For the text-containing cell, return its midpoint in [x, y] coordinate format. 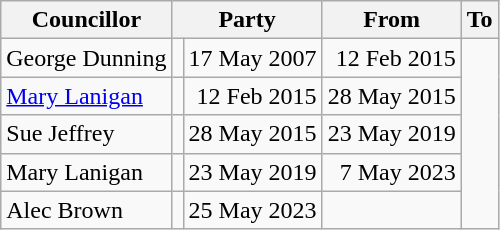
17 May 2007 [252, 58]
George Dunning [86, 58]
25 May 2023 [252, 210]
Sue Jeffrey [86, 134]
To [480, 20]
From [392, 20]
Councillor [86, 20]
7 May 2023 [392, 172]
Party [247, 20]
Alec Brown [86, 210]
